Pinpoint the cell where the given text exists, returning its [x, y] midpoint coordinate. 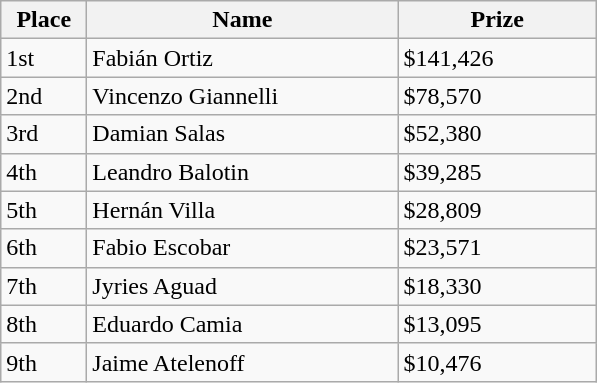
Fabio Escobar [242, 248]
3rd [44, 134]
Fabián Ortiz [242, 58]
$23,571 [498, 248]
7th [44, 286]
Hernán Villa [242, 210]
Name [242, 20]
$52,380 [498, 134]
$39,285 [498, 172]
8th [44, 324]
9th [44, 362]
Place [44, 20]
Damian Salas [242, 134]
$13,095 [498, 324]
1st [44, 58]
2nd [44, 96]
$10,476 [498, 362]
Prize [498, 20]
$141,426 [498, 58]
$18,330 [498, 286]
$78,570 [498, 96]
Jaime Atelenoff [242, 362]
Leandro Balotin [242, 172]
5th [44, 210]
Vincenzo Giannelli [242, 96]
Jyries Aguad [242, 286]
6th [44, 248]
4th [44, 172]
$28,809 [498, 210]
Eduardo Camia [242, 324]
